Identify which cell holds the provided text, then report its [x, y] central coordinate. 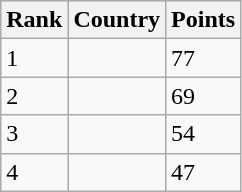
54 [204, 134]
Points [204, 20]
2 [34, 96]
1 [34, 58]
4 [34, 172]
77 [204, 58]
47 [204, 172]
Country [117, 20]
Rank [34, 20]
69 [204, 96]
3 [34, 134]
